Determine the (x, y) coordinate at the center of the cell enclosing the given text.  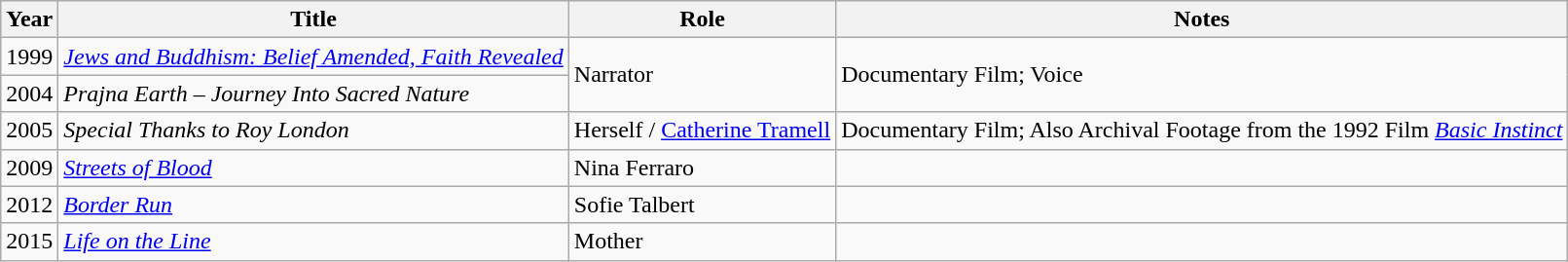
Sofie Talbert (702, 205)
Streets of Blood (313, 168)
Notes (1202, 19)
Border Run (313, 205)
Role (702, 19)
Title (313, 19)
2015 (29, 242)
Mother (702, 242)
Year (29, 19)
2004 (29, 94)
1999 (29, 56)
Narrator (702, 75)
Prajna Earth – Journey Into Sacred Nature (313, 94)
Jews and Buddhism: Belief Amended, Faith Revealed (313, 56)
2009 (29, 168)
Herself / Catherine Tramell (702, 131)
Nina Ferraro (702, 168)
Life on the Line (313, 242)
Documentary Film; Voice (1202, 75)
2005 (29, 131)
Special Thanks to Roy London (313, 131)
2012 (29, 205)
Documentary Film; Also Archival Footage from the 1992 Film Basic Instinct (1202, 131)
